Pinpoint the cell where the given text exists, returning its [x, y] midpoint coordinate. 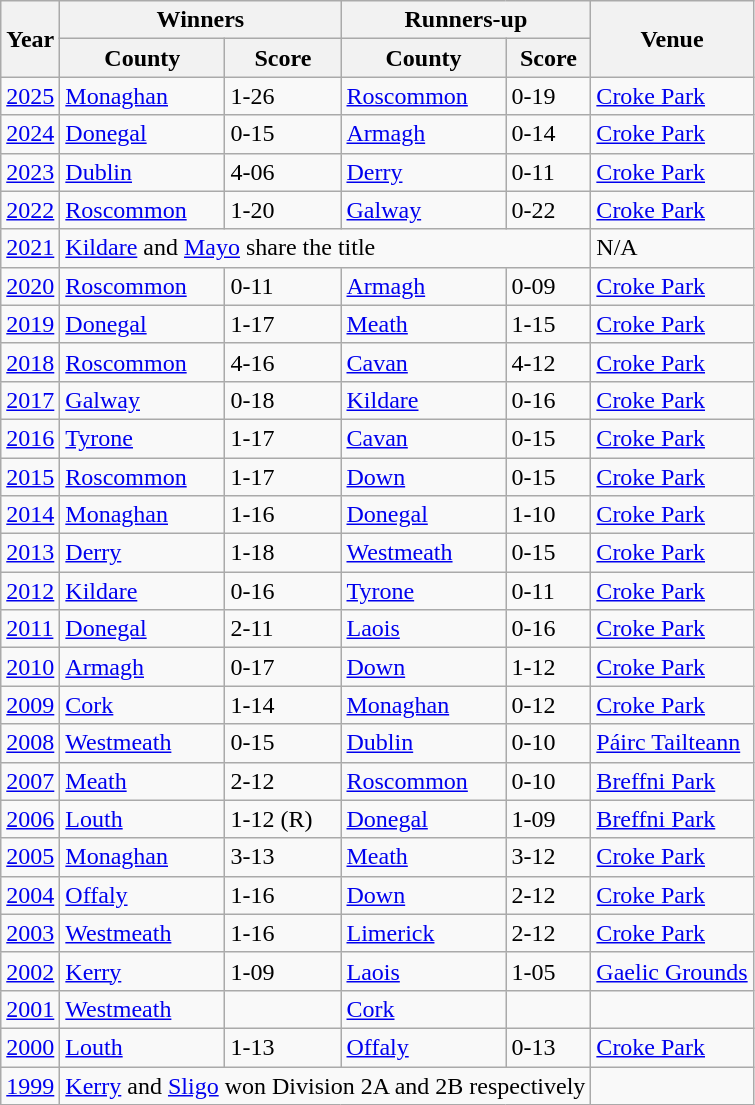
Venue [672, 39]
Kerry and Sligo won Division 2A and 2B respectively [326, 1085]
Kildare and Mayo share the title [326, 248]
0-18 [283, 400]
1-12 [548, 667]
1-14 [283, 705]
Kerry [142, 971]
0-12 [548, 705]
1-13 [283, 1047]
2002 [30, 971]
2008 [30, 743]
2001 [30, 1009]
0-22 [548, 210]
2003 [30, 933]
4-12 [548, 362]
2012 [30, 591]
1-15 [548, 324]
2025 [30, 96]
2022 [30, 210]
1-18 [283, 553]
2006 [30, 819]
1-20 [283, 210]
2019 [30, 324]
2015 [30, 477]
Year [30, 39]
1-26 [283, 96]
2014 [30, 515]
2024 [30, 134]
2-11 [283, 629]
2020 [30, 286]
1-05 [548, 971]
2009 [30, 705]
2005 [30, 857]
N/A [672, 248]
2010 [30, 667]
Gaelic Grounds [672, 971]
0-09 [548, 286]
1999 [30, 1085]
Limerick [424, 933]
Páirc Tailteann [672, 743]
4-06 [283, 172]
2018 [30, 362]
2004 [30, 895]
0-17 [283, 667]
2011 [30, 629]
2000 [30, 1047]
Winners [200, 20]
2017 [30, 400]
2016 [30, 438]
1-12 (R) [283, 819]
2013 [30, 553]
0-14 [548, 134]
1-10 [548, 515]
Runners-up [466, 20]
2023 [30, 172]
3-12 [548, 857]
2021 [30, 248]
0-19 [548, 96]
4-16 [283, 362]
2007 [30, 781]
0-13 [548, 1047]
3-13 [283, 857]
